Scan for the cell matching the given text and deliver its [X, Y] coordinate at center. 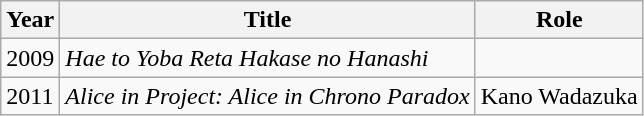
2011 [30, 96]
Hae to Yoba Reta Hakase no Hanashi [268, 58]
2009 [30, 58]
Title [268, 20]
Kano Wadazuka [559, 96]
Alice in Project: Alice in Chrono Paradox [268, 96]
Year [30, 20]
Role [559, 20]
